Return [x, y] of the center of cell containing provided text 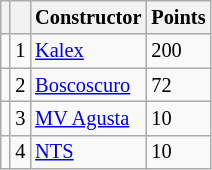
Points [178, 17]
2 [20, 85]
Boscoscuro [88, 85]
72 [178, 85]
MV Agusta [88, 118]
4 [20, 152]
Constructor [88, 17]
NTS [88, 152]
3 [20, 118]
1 [20, 51]
Kalex [88, 51]
200 [178, 51]
